Search for the cell housing the specified text and yield its [X, Y] center coordinate. 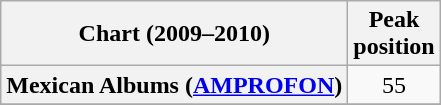
55 [394, 85]
Mexican Albums (AMPROFON) [174, 85]
Peakposition [394, 34]
Chart (2009–2010) [174, 34]
